Extract the [X, Y] coordinate from the center of the cell holding the provided text.  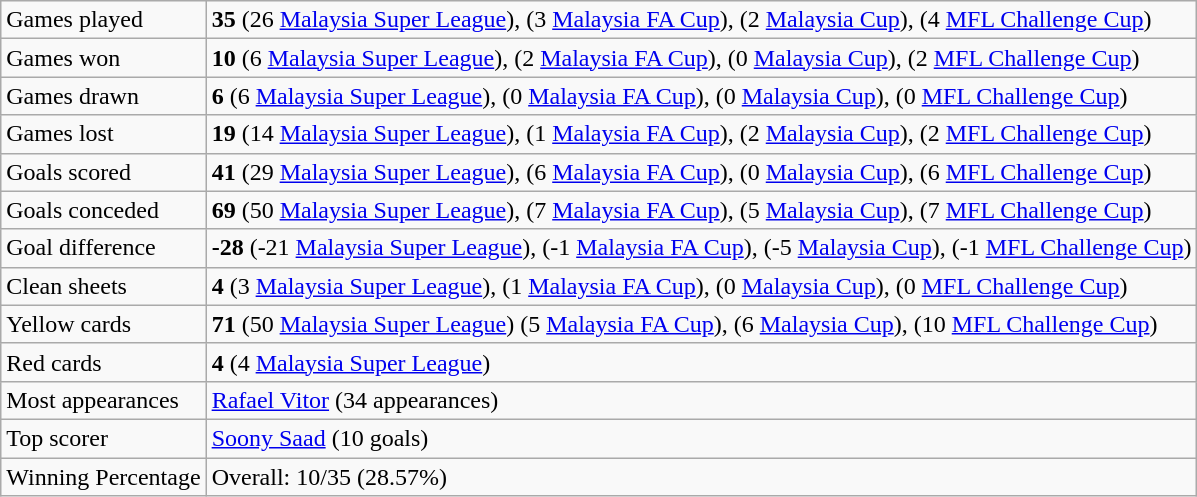
19 (14 Malaysia Super League), (1 Malaysia FA Cup), (2 Malaysia Cup), (2 MFL Challenge Cup) [702, 134]
6 (6 Malaysia Super League), (0 Malaysia FA Cup), (0 Malaysia Cup), (0 MFL Challenge Cup) [702, 96]
41 (29 Malaysia Super League), (6 Malaysia FA Cup), (0 Malaysia Cup), (6 MFL Challenge Cup) [702, 172]
Goals scored [104, 172]
Goal difference [104, 248]
Yellow cards [104, 324]
Overall: 10/35 (28.57%) [702, 477]
Top scorer [104, 438]
4 (3 Malaysia Super League), (1 Malaysia FA Cup), (0 Malaysia Cup), (0 MFL Challenge Cup) [702, 286]
4 (4 Malaysia Super League) [702, 362]
35 (26 Malaysia Super League), (3 Malaysia FA Cup), (2 Malaysia Cup), (4 MFL Challenge Cup) [702, 20]
Rafael Vitor (34 appearances) [702, 400]
69 (50 Malaysia Super League), (7 Malaysia FA Cup), (5 Malaysia Cup), (7 MFL Challenge Cup) [702, 210]
Games drawn [104, 96]
Most appearances [104, 400]
Red cards [104, 362]
Clean sheets [104, 286]
10 (6 Malaysia Super League), (2 Malaysia FA Cup), (0 Malaysia Cup), (2 MFL Challenge Cup) [702, 58]
Games lost [104, 134]
Goals conceded [104, 210]
Games won [104, 58]
Soony Saad (10 goals) [702, 438]
71 (50 Malaysia Super League) (5 Malaysia FA Cup), (6 Malaysia Cup), (10 MFL Challenge Cup) [702, 324]
-28 (-21 Malaysia Super League), (-1 Malaysia FA Cup), (-5 Malaysia Cup), (-1 MFL Challenge Cup) [702, 248]
Games played [104, 20]
Winning Percentage [104, 477]
